Capture the cell that displays the provided text and extract its (X, Y) central coordinate. 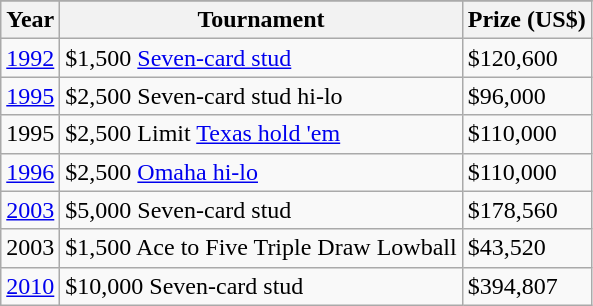
$1,500 Ace to Five Triple Draw Lowball (261, 248)
Prize (US$) (526, 20)
$1,500 Seven-card stud (261, 58)
$2,500 Limit Texas hold 'em (261, 134)
$2,500 Omaha hi-lo (261, 172)
$178,560 (526, 210)
$120,600 (526, 58)
$5,000 Seven-card stud (261, 210)
1996 (30, 172)
$2,500 Seven-card stud hi-lo (261, 96)
2010 (30, 286)
Year (30, 20)
1992 (30, 58)
$96,000 (526, 96)
$43,520 (526, 248)
$394,807 (526, 286)
$10,000 Seven-card stud (261, 286)
Tournament (261, 20)
